Determine the [X, Y] coordinate at the center of the cell enclosing the given text.  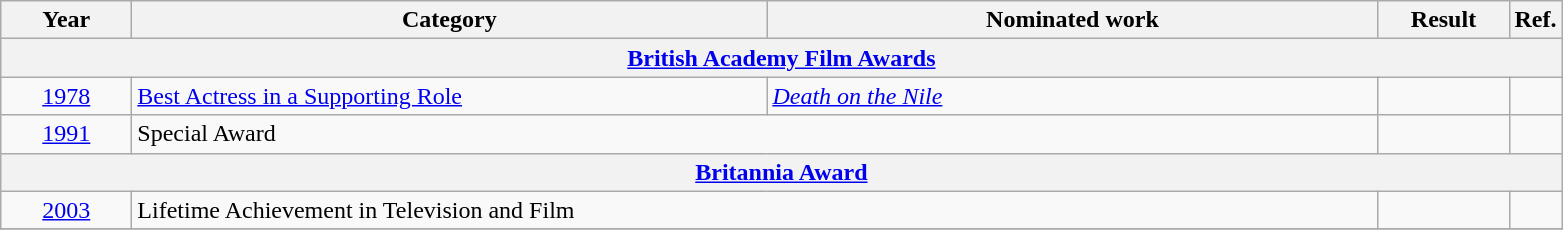
Lifetime Achievement in Television and Film [755, 210]
2003 [66, 210]
Britannia Award [782, 172]
Best Actress in a Supporting Role [450, 96]
Special Award [755, 134]
Nominated work [1072, 20]
Year [66, 20]
Ref. [1536, 20]
1978 [66, 96]
Death on the Nile [1072, 96]
Result [1444, 20]
Category [450, 20]
1991 [66, 134]
British Academy Film Awards [782, 58]
